Find where the given text appears and provide that cell's center as (X, Y) coordinate. 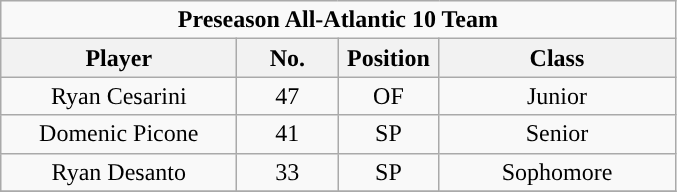
47 (288, 96)
OF (388, 96)
Player (119, 58)
No. (288, 58)
Domenic Picone (119, 134)
33 (288, 172)
Sophomore (557, 172)
Junior (557, 96)
Class (557, 58)
Ryan Cesarini (119, 96)
Senior (557, 134)
41 (288, 134)
Position (388, 58)
Preseason All-Atlantic 10 Team (338, 20)
Ryan Desanto (119, 172)
